From the cell containing the given text, extract its center point as [X, Y] coordinate. 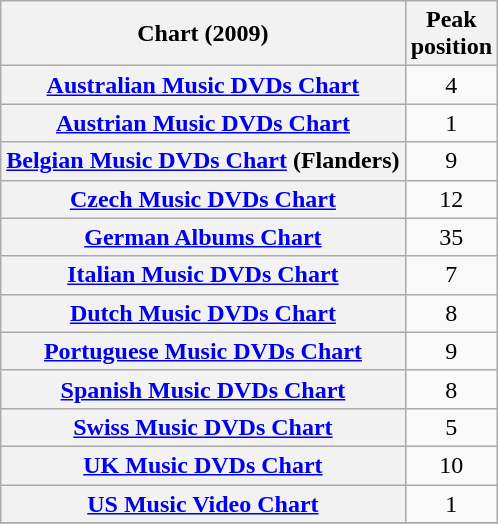
10 [451, 465]
Dutch Music DVDs Chart [203, 313]
US Music Video Chart [203, 503]
Austrian Music DVDs Chart [203, 123]
5 [451, 427]
Spanish Music DVDs Chart [203, 389]
35 [451, 237]
Australian Music DVDs Chart [203, 85]
Chart (2009) [203, 34]
Peakposition [451, 34]
UK Music DVDs Chart [203, 465]
Belgian Music DVDs Chart (Flanders) [203, 161]
Portuguese Music DVDs Chart [203, 351]
12 [451, 199]
Italian Music DVDs Chart [203, 275]
7 [451, 275]
Swiss Music DVDs Chart [203, 427]
German Albums Chart [203, 237]
Czech Music DVDs Chart [203, 199]
4 [451, 85]
